Find where the given text appears and provide that cell's center as (x, y) coordinate. 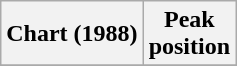
Chart (1988) (72, 34)
Peakposition (189, 34)
